Provide the (X, Y) coordinate of the cell's center where the given text is located.  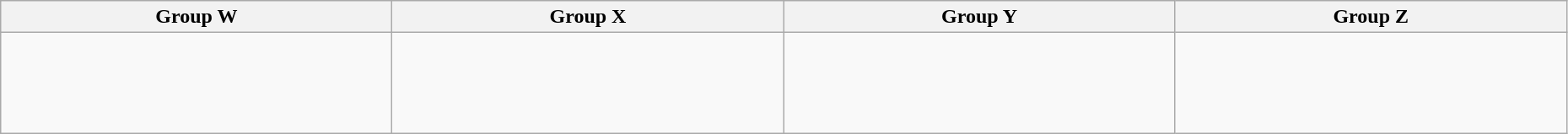
Group Z (1371, 17)
Group W (197, 17)
Group Y (979, 17)
Group X (588, 17)
